Pinpoint the cell where the given text exists, returning its (X, Y) midpoint coordinate. 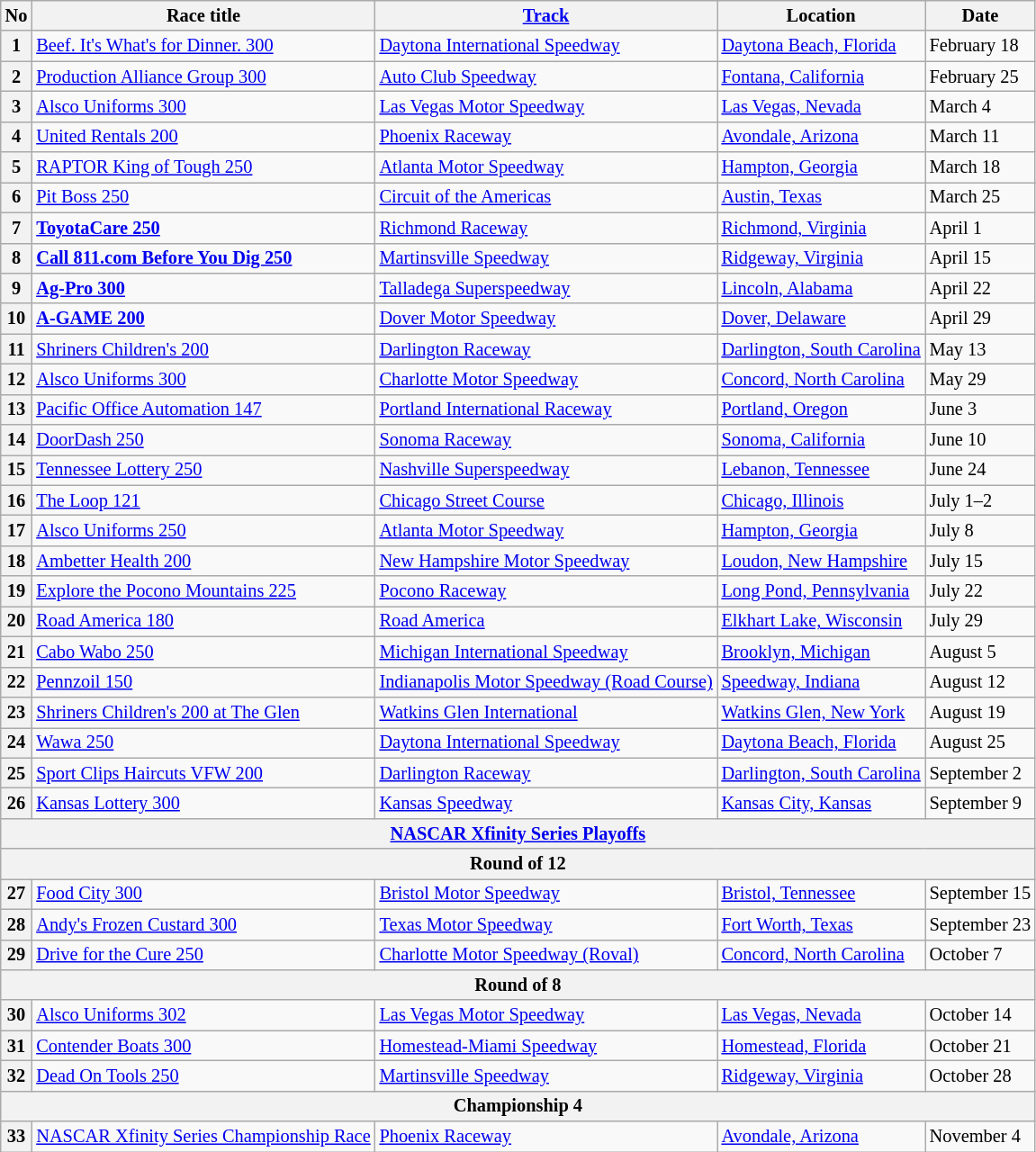
Contender Boats 300 (203, 1046)
Homestead, Florida (821, 1046)
Brooklyn, Michigan (821, 652)
29 (16, 955)
Shriners Children's 200 at The Glen (203, 712)
United Rentals 200 (203, 137)
Indianapolis Motor Speedway (Road Course) (546, 682)
Cabo Wabo 250 (203, 652)
Kansas Lottery 300 (203, 803)
August 25 (980, 742)
March 18 (980, 167)
Loudon, New Hampshire (821, 561)
July 8 (980, 530)
August 12 (980, 682)
Track (546, 15)
RAPTOR King of Tough 250 (203, 167)
Andy's Frozen Custard 300 (203, 924)
Kansas Speedway (546, 803)
Auto Club Speedway (546, 76)
Texas Motor Speedway (546, 924)
Charlotte Motor Speedway (546, 379)
17 (16, 530)
October 21 (980, 1046)
Tennessee Lottery 250 (203, 470)
Explore the Pocono Mountains 225 (203, 591)
32 (16, 1075)
22 (16, 682)
March 4 (980, 106)
8 (16, 258)
Sonoma, California (821, 440)
February 25 (980, 76)
Production Alliance Group 300 (203, 76)
18 (16, 561)
Austin, Texas (821, 197)
Dover, Delaware (821, 319)
Talladega Superspeedway (546, 288)
Sonoma Raceway (546, 440)
Pocono Raceway (546, 591)
21 (16, 652)
NASCAR Xfinity Series Championship Race (203, 1137)
Food City 300 (203, 894)
7 (16, 228)
New Hampshire Motor Speedway (546, 561)
May 29 (980, 379)
Chicago Street Course (546, 500)
July 29 (980, 621)
Richmond, Virginia (821, 228)
28 (16, 924)
July 22 (980, 591)
Drive for the Cure 250 (203, 955)
24 (16, 742)
August 5 (980, 652)
31 (16, 1046)
27 (16, 894)
23 (16, 712)
February 18 (980, 46)
Pit Boss 250 (203, 197)
Bristol, Tennessee (821, 894)
Kansas City, Kansas (821, 803)
Portland International Raceway (546, 409)
Chicago, Illinois (821, 500)
Homestead-Miami Speedway (546, 1046)
September 23 (980, 924)
Road America (546, 621)
NASCAR Xfinity Series Playoffs (518, 833)
30 (16, 1015)
Beef. It's What's for Dinner. 300 (203, 46)
20 (16, 621)
Lebanon, Tennessee (821, 470)
November 4 (980, 1137)
June 3 (980, 409)
Pacific Office Automation 147 (203, 409)
Location (821, 15)
June 10 (980, 440)
19 (16, 591)
1 (16, 46)
13 (16, 409)
Date (980, 15)
Alsco Uniforms 250 (203, 530)
September 9 (980, 803)
The Loop 121 (203, 500)
Bristol Motor Speedway (546, 894)
26 (16, 803)
April 22 (980, 288)
Ambetter Health 200 (203, 561)
Nashville Superspeedway (546, 470)
July 1–2 (980, 500)
Wawa 250 (203, 742)
A-GAME 200 (203, 319)
5 (16, 167)
Alsco Uniforms 302 (203, 1015)
March 25 (980, 197)
Round of 12 (518, 864)
15 (16, 470)
14 (16, 440)
July 15 (980, 561)
April 29 (980, 319)
25 (16, 773)
Ag-Pro 300 (203, 288)
May 13 (980, 349)
Watkins Glen International (546, 712)
Race title (203, 15)
16 (16, 500)
October 7 (980, 955)
Sport Clips Haircuts VFW 200 (203, 773)
Fort Worth, Texas (821, 924)
Richmond Raceway (546, 228)
Speedway, Indiana (821, 682)
Charlotte Motor Speedway (Roval) (546, 955)
12 (16, 379)
Round of 8 (518, 985)
Elkhart Lake, Wisconsin (821, 621)
Pennzoil 150 (203, 682)
Call 811.com Before You Dig 250 (203, 258)
September 15 (980, 894)
September 2 (980, 773)
Road America 180 (203, 621)
Championship 4 (518, 1106)
Lincoln, Alabama (821, 288)
10 (16, 319)
4 (16, 137)
3 (16, 106)
6 (16, 197)
2 (16, 76)
Fontana, California (821, 76)
June 24 (980, 470)
August 19 (980, 712)
DoorDash 250 (203, 440)
No (16, 15)
October 28 (980, 1075)
April 15 (980, 258)
Dover Motor Speedway (546, 319)
33 (16, 1137)
Shriners Children's 200 (203, 349)
ToyotaCare 250 (203, 228)
March 11 (980, 137)
Dead On Tools 250 (203, 1075)
Michigan International Speedway (546, 652)
Long Pond, Pennsylvania (821, 591)
Portland, Oregon (821, 409)
9 (16, 288)
October 14 (980, 1015)
Circuit of the Americas (546, 197)
11 (16, 349)
Watkins Glen, New York (821, 712)
April 1 (980, 228)
